For the text-containing cell, return its midpoint in [X, Y] coordinate format. 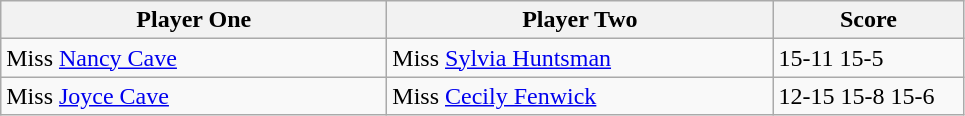
Miss Nancy Cave [194, 58]
Miss Sylvia Huntsman [580, 58]
Miss Joyce Cave [194, 96]
Score [868, 20]
15-11 15-5 [868, 58]
Player Two [580, 20]
Player One [194, 20]
Miss Cecily Fenwick [580, 96]
12-15 15-8 15-6 [868, 96]
